Find where the given text appears and provide that cell's center as (x, y) coordinate. 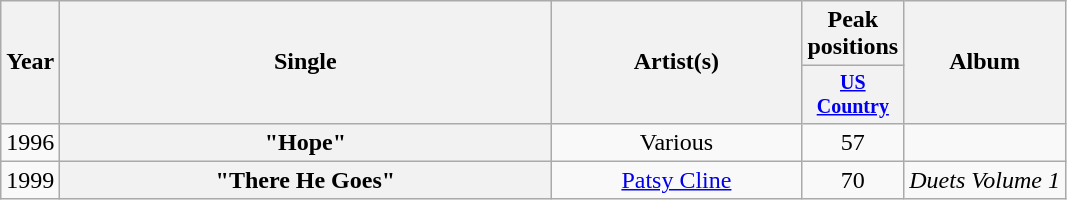
Duets Volume 1 (985, 180)
Patsy Cline (676, 180)
Artist(s) (676, 62)
Year (30, 62)
1999 (30, 180)
"There He Goes" (306, 180)
70 (853, 180)
57 (853, 142)
1996 (30, 142)
Single (306, 62)
Various (676, 142)
Album (985, 62)
Peak positions (853, 34)
"Hope" (306, 142)
US Country (853, 94)
